Locate the cell with the specified text and output its (x, y) center coordinate. 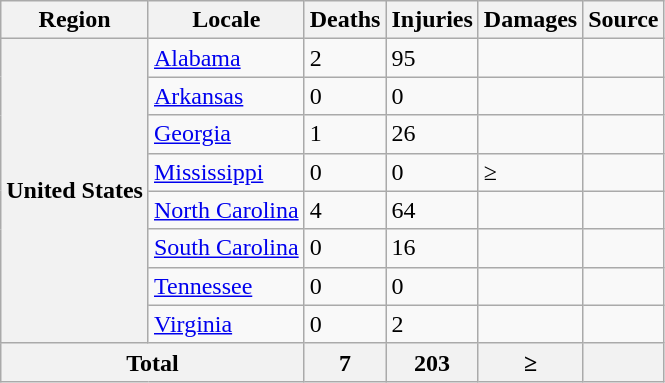
North Carolina (226, 210)
Injuries (432, 20)
United States (75, 191)
4 (345, 210)
South Carolina (226, 248)
Virginia (226, 324)
64 (432, 210)
Region (75, 20)
7 (345, 362)
Locale (226, 20)
Arkansas (226, 96)
26 (432, 134)
Mississippi (226, 172)
Deaths (345, 20)
Source (624, 20)
1 (345, 134)
Tennessee (226, 286)
16 (432, 248)
Georgia (226, 134)
Alabama (226, 58)
Damages (530, 20)
203 (432, 362)
95 (432, 58)
Total (152, 362)
